Return (X, Y) of the center of cell containing provided text 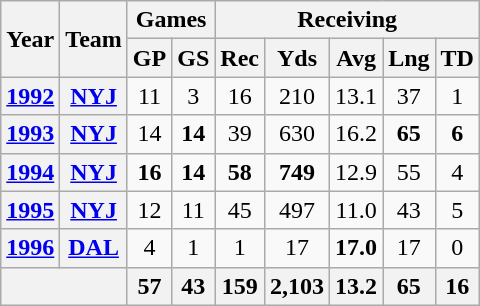
12 (149, 210)
17.0 (356, 248)
159 (240, 286)
0 (457, 248)
DAL (94, 248)
Rec (240, 58)
Receiving (348, 20)
749 (298, 172)
1996 (30, 248)
Lng (409, 58)
12.9 (356, 172)
16.2 (356, 134)
58 (240, 172)
1995 (30, 210)
497 (298, 210)
13.2 (356, 286)
45 (240, 210)
6 (457, 134)
2,103 (298, 286)
55 (409, 172)
Yds (298, 58)
210 (298, 96)
Games (170, 20)
57 (149, 286)
GS (194, 58)
GP (149, 58)
630 (298, 134)
TD (457, 58)
5 (457, 210)
Team (94, 39)
37 (409, 96)
1993 (30, 134)
Avg (356, 58)
1992 (30, 96)
1994 (30, 172)
13.1 (356, 96)
3 (194, 96)
Year (30, 39)
11.0 (356, 210)
39 (240, 134)
